Return [X, Y] of the center of cell containing provided text 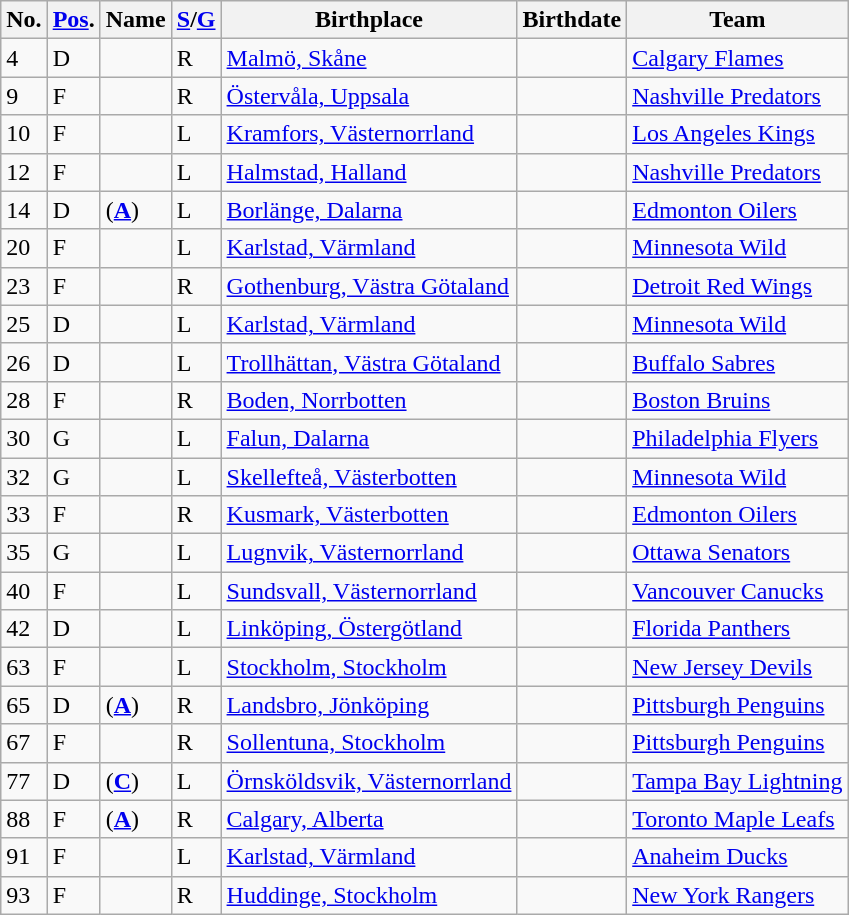
Falun, Dalarna [369, 438]
12 [24, 172]
14 [24, 210]
67 [24, 743]
4 [24, 58]
Östervåla, Uppsala [369, 96]
Trollhättan, Västra Götaland [369, 362]
Stockholm, Stockholm [369, 667]
65 [24, 705]
32 [24, 477]
S/G [196, 20]
77 [24, 781]
Skellefteå, Västerbotten [369, 477]
40 [24, 591]
Landsbro, Jönköping [369, 705]
New York Rangers [738, 895]
Birthdate [572, 20]
63 [24, 667]
23 [24, 286]
Örnsköldsvik, Västernorrland [369, 781]
Calgary Flames [738, 58]
10 [24, 134]
30 [24, 438]
Name [136, 20]
28 [24, 400]
Gothenburg, Västra Götaland [369, 286]
33 [24, 515]
Calgary, Alberta [369, 819]
9 [24, 96]
Kusmark, Västerbotten [369, 515]
35 [24, 553]
Malmö, Skåne [369, 58]
Borlänge, Dalarna [369, 210]
25 [24, 324]
Ottawa Senators [738, 553]
Pos. [74, 20]
Boston Bruins [738, 400]
Buffalo Sabres [738, 362]
Team [738, 20]
Linköping, Östergötland [369, 629]
Florida Panthers [738, 629]
88 [24, 819]
26 [24, 362]
Kramfors, Västernorrland [369, 134]
Anaheim Ducks [738, 857]
Boden, Norrbotten [369, 400]
Lugnvik, Västernorrland [369, 553]
42 [24, 629]
Halmstad, Halland [369, 172]
No. [24, 20]
Birthplace [369, 20]
Philadelphia Flyers [738, 438]
Vancouver Canucks [738, 591]
Sollentuna, Stockholm [369, 743]
Sundsvall, Västernorrland [369, 591]
Tampa Bay Lightning [738, 781]
91 [24, 857]
20 [24, 248]
Huddinge, Stockholm [369, 895]
Toronto Maple Leafs [738, 819]
Detroit Red Wings [738, 286]
93 [24, 895]
Los Angeles Kings [738, 134]
(C) [136, 781]
New Jersey Devils [738, 667]
